Output the (X, Y) coordinate of the center of the cell containing the given text.  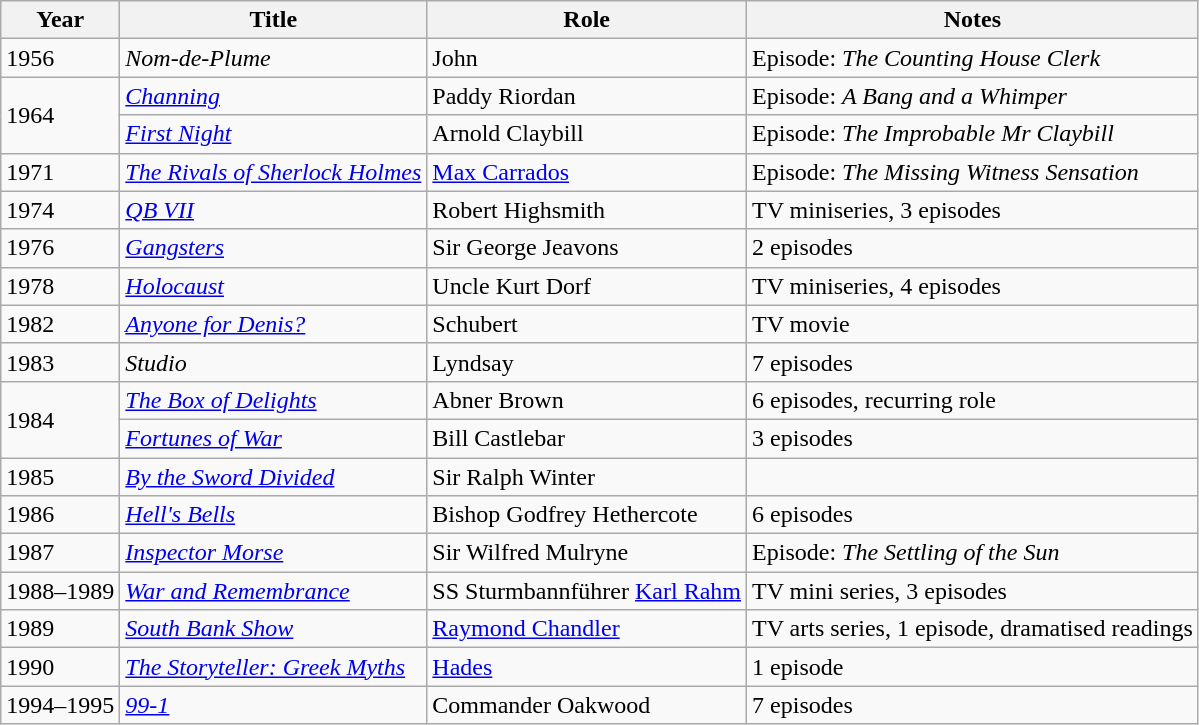
Nom-de-Plume (274, 58)
Sir Ralph Winter (587, 477)
Gangsters (274, 248)
The Box of Delights (274, 400)
Episode: The Counting House Clerk (973, 58)
TV miniseries, 4 episodes (973, 286)
1989 (60, 629)
Episode: The Settling of the Sun (973, 553)
SS Sturmbannführer Karl Rahm (587, 591)
1978 (60, 286)
Episode: The Missing Witness Sensation (973, 172)
QB VII (274, 210)
By the Sword Divided (274, 477)
Hades (587, 667)
Fortunes of War (274, 438)
Episode: A Bang and a Whimper (973, 96)
Uncle Kurt Dorf (587, 286)
1990 (60, 667)
Paddy Riordan (587, 96)
2 episodes (973, 248)
1 episode (973, 667)
Episode: The Improbable Mr Claybill (973, 134)
Bill Castlebar (587, 438)
Robert Highsmith (587, 210)
South Bank Show (274, 629)
Commander Oakwood (587, 705)
Role (587, 20)
6 episodes (973, 515)
1987 (60, 553)
1984 (60, 419)
First Night (274, 134)
1971 (60, 172)
Schubert (587, 324)
1974 (60, 210)
1985 (60, 477)
1986 (60, 515)
99-1 (274, 705)
3 episodes (973, 438)
Holocaust (274, 286)
TV movie (973, 324)
Studio (274, 362)
Sir Wilfred Mulryne (587, 553)
John (587, 58)
The Rivals of Sherlock Holmes (274, 172)
1994–1995 (60, 705)
Arnold Claybill (587, 134)
1983 (60, 362)
Max Carrados (587, 172)
1976 (60, 248)
Raymond Chandler (587, 629)
1964 (60, 115)
6 episodes, recurring role (973, 400)
1982 (60, 324)
Hell's Bells (274, 515)
Inspector Morse (274, 553)
Anyone for Denis? (274, 324)
1956 (60, 58)
The Storyteller: Greek Myths (274, 667)
Sir George Jeavons (587, 248)
Lyndsay (587, 362)
Bishop Godfrey Hethercote (587, 515)
TV arts series, 1 episode, dramatised readings (973, 629)
Title (274, 20)
War and Remembrance (274, 591)
Abner Brown (587, 400)
1988–1989 (60, 591)
Notes (973, 20)
TV miniseries, 3 episodes (973, 210)
Year (60, 20)
TV mini series, 3 episodes (973, 591)
Channing (274, 96)
